Search for the cell housing the specified text and yield its [X, Y] center coordinate. 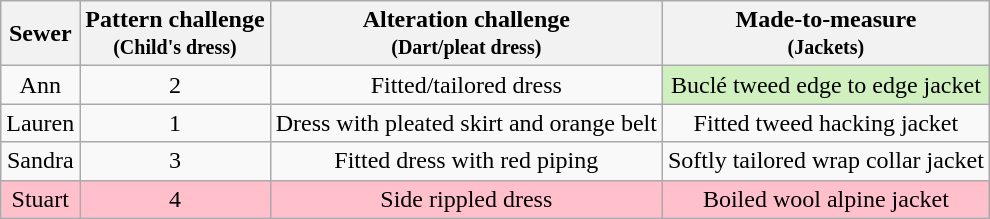
Stuart [40, 199]
1 [175, 123]
Made-to-measure(Jackets) [826, 34]
Alteration challenge(Dart/pleat dress) [466, 34]
3 [175, 161]
Pattern challenge(Child's dress) [175, 34]
Fitted dress with red piping [466, 161]
Boiled wool alpine jacket [826, 199]
2 [175, 85]
Fitted/tailored dress [466, 85]
Ann [40, 85]
Buclé tweed edge to edge jacket [826, 85]
Fitted tweed hacking jacket [826, 123]
Dress with pleated skirt and orange belt [466, 123]
Softly tailored wrap collar jacket [826, 161]
Sandra [40, 161]
Side rippled dress [466, 199]
4 [175, 199]
Sewer [40, 34]
Lauren [40, 123]
